Locate the cell with the specified text and output its (x, y) center coordinate. 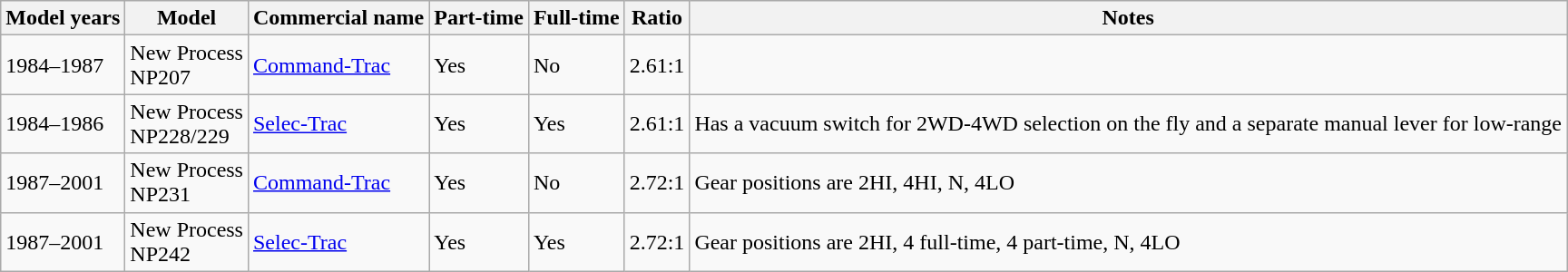
1984–1986 (64, 123)
Ratio (657, 18)
New ProcessNP228/229 (187, 123)
New ProcessNP242 (187, 241)
1984–1987 (64, 65)
New ProcessNP231 (187, 183)
New ProcessNP207 (187, 65)
Notes (1129, 18)
Model years (64, 18)
Model (187, 18)
Part-time (479, 18)
Has a vacuum switch for 2WD-4WD selection on the fly and a separate manual lever for low-range (1129, 123)
Commercial name (338, 18)
Gear positions are 2HI, 4HI, N, 4LO (1129, 183)
Full-time (576, 18)
Gear positions are 2HI, 4 full-time, 4 part-time, N, 4LO (1129, 241)
